Locate the cell with the specified text and output its (x, y) center coordinate. 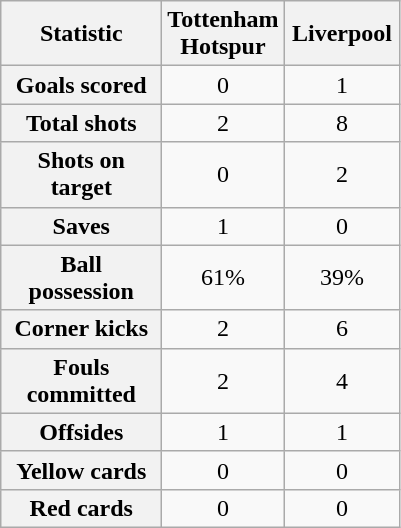
6 (342, 329)
61% (223, 278)
8 (342, 123)
Liverpool (342, 34)
Total shots (82, 123)
Ball possession (82, 278)
Goals scored (82, 85)
Shots on target (82, 174)
Fouls committed (82, 380)
39% (342, 278)
Saves (82, 226)
Red cards (82, 508)
Corner kicks (82, 329)
Statistic (82, 34)
4 (342, 380)
Offsides (82, 432)
Yellow cards (82, 470)
Tottenham Hotspur (223, 34)
